Scan for the cell matching the given text and deliver its (x, y) coordinate at center. 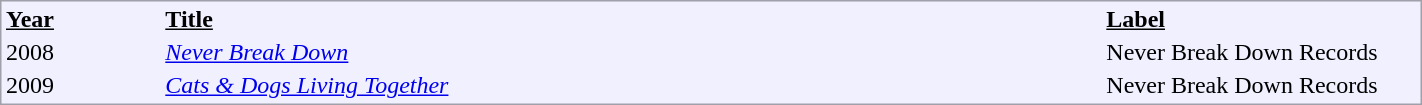
Label (1262, 19)
Year (82, 19)
Cats & Dogs Living Together (633, 85)
2009 (82, 85)
Never Break Down (633, 53)
2008 (82, 53)
Title (633, 19)
